Find where the given text appears and provide that cell's center as [X, Y] coordinate. 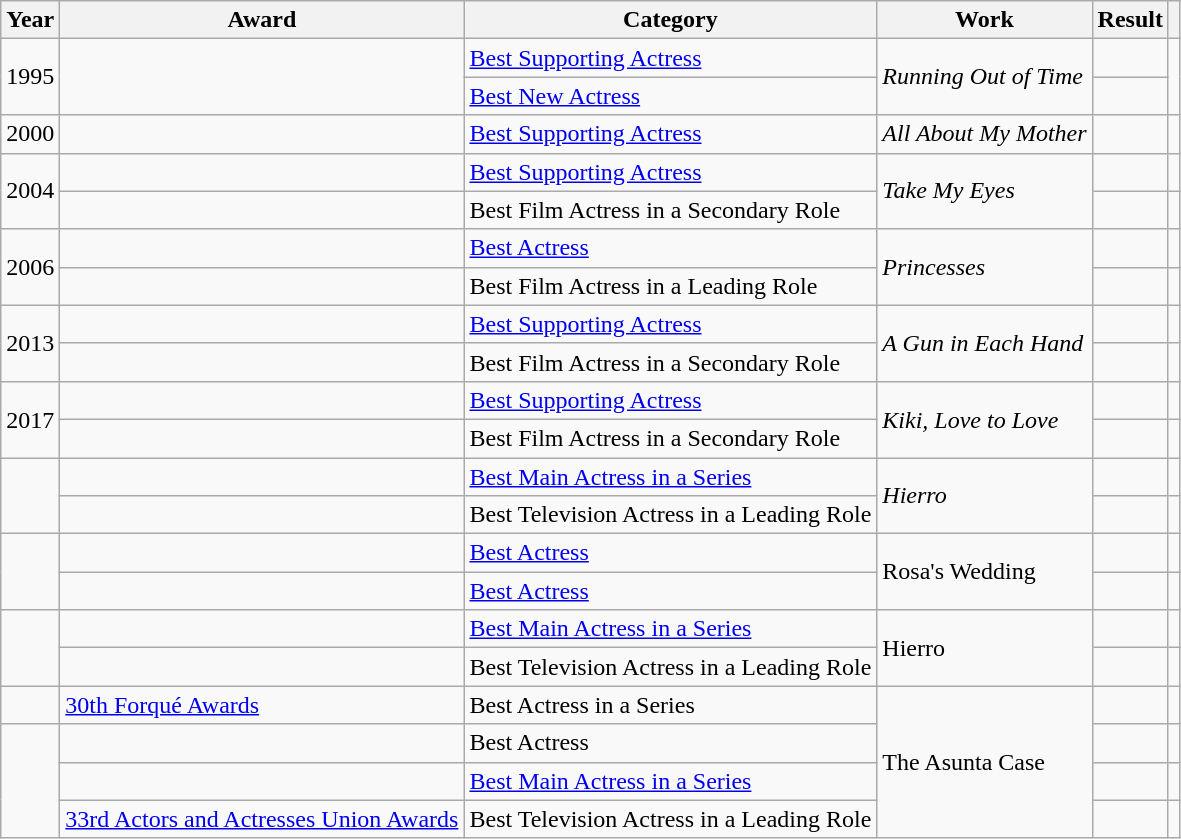
2006 [30, 267]
A Gun in Each Hand [984, 343]
The Asunta Case [984, 762]
2000 [30, 134]
Best Actress in a Series [670, 705]
All About My Mother [984, 134]
2004 [30, 191]
33rd Actors and Actresses Union Awards [262, 819]
Running Out of Time [984, 77]
30th Forqué Awards [262, 705]
Result [1130, 20]
1995 [30, 77]
2017 [30, 419]
Rosa's Wedding [984, 572]
Year [30, 20]
Best New Actress [670, 96]
Princesses [984, 267]
2013 [30, 343]
Work [984, 20]
Kiki, Love to Love [984, 419]
Category [670, 20]
Best Film Actress in a Leading Role [670, 286]
Take My Eyes [984, 191]
Award [262, 20]
